Return (X, Y) of the center of cell containing provided text 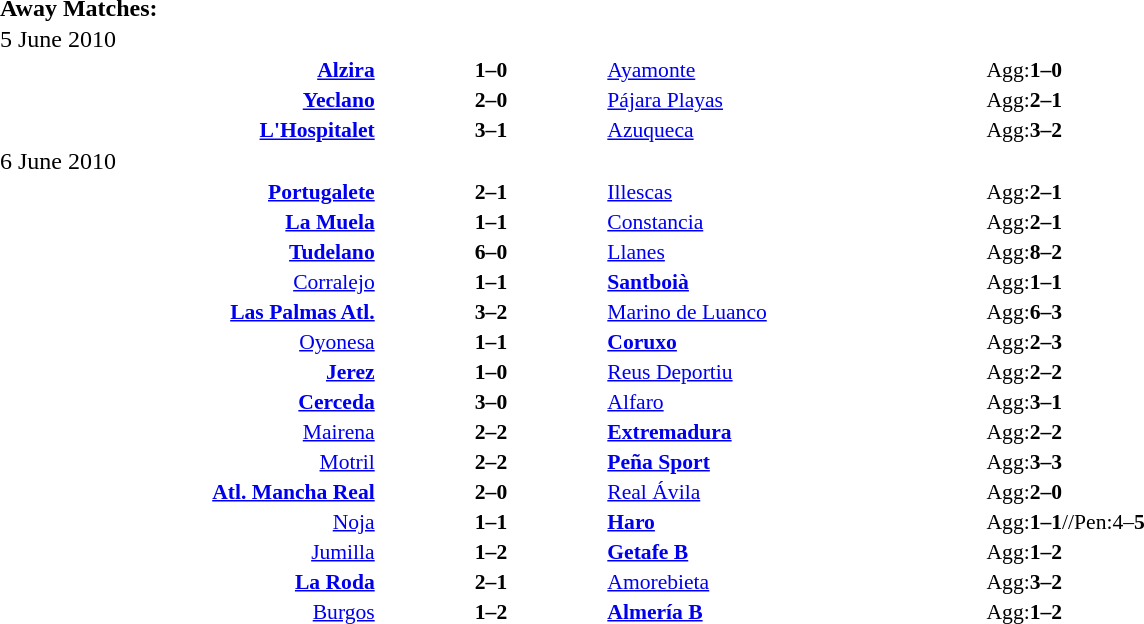
Extremadura (795, 432)
Haro (795, 522)
Alfaro (795, 402)
Marino de Luanco (795, 312)
Llanes (795, 252)
Peña Sport (795, 462)
6–0 (492, 252)
Constancia (795, 222)
Coruxo (795, 342)
3–0 (492, 402)
3–2 (492, 312)
Pájara Playas (795, 100)
Getafe B (795, 552)
Santboià (795, 282)
Real Ávila (795, 492)
Amorebieta (795, 582)
Azuqueca (795, 130)
3–1 (492, 130)
Ayamonte (795, 70)
Illescas (795, 192)
1–2 (492, 552)
Reus Deportiu (795, 372)
